Provide the [x, y] coordinate of the cell's center where the given text is located.  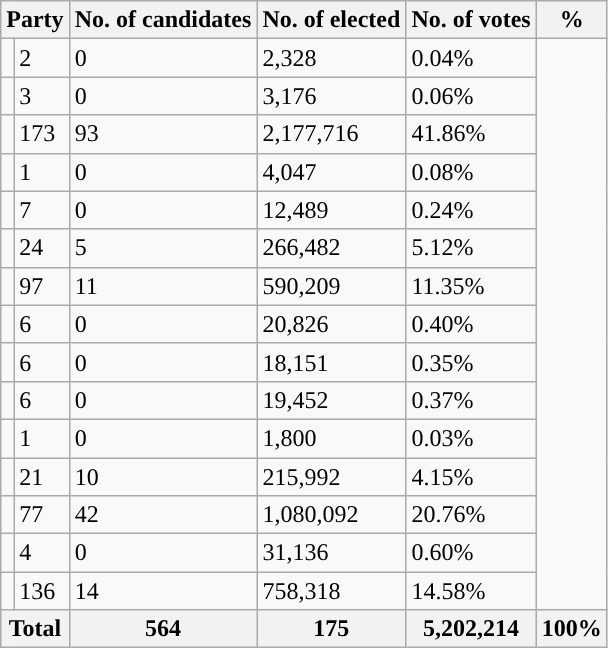
3 [42, 96]
97 [42, 286]
590,209 [332, 286]
21 [42, 477]
0.35% [471, 362]
No. of elected [332, 20]
4.15% [471, 477]
266,482 [332, 248]
12,489 [332, 210]
19,452 [332, 400]
1,080,092 [332, 515]
14 [163, 591]
3,176 [332, 96]
1,800 [332, 438]
41.86% [471, 134]
0.06% [471, 96]
0.37% [471, 400]
% [572, 20]
4,047 [332, 172]
215,992 [332, 477]
11.35% [471, 286]
564 [163, 629]
No. of votes [471, 20]
173 [42, 134]
0.03% [471, 438]
31,136 [332, 553]
24 [42, 248]
136 [42, 591]
5 [163, 248]
Party [35, 20]
42 [163, 515]
10 [163, 477]
77 [42, 515]
100% [572, 629]
0.40% [471, 324]
5.12% [471, 248]
18,151 [332, 362]
No. of candidates [163, 20]
2,328 [332, 58]
0.24% [471, 210]
4 [42, 553]
20.76% [471, 515]
175 [332, 629]
20,826 [332, 324]
0.08% [471, 172]
758,318 [332, 591]
14.58% [471, 591]
11 [163, 286]
0.60% [471, 553]
0.04% [471, 58]
2,177,716 [332, 134]
Total [35, 629]
2 [42, 58]
93 [163, 134]
7 [42, 210]
5,202,214 [471, 629]
